Detect which cell encompasses the target text, then output its [X, Y] center coordinate. 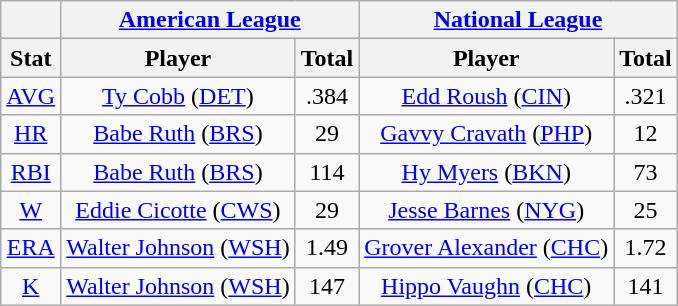
114 [327, 172]
1.49 [327, 248]
AVG [31, 96]
147 [327, 286]
.321 [646, 96]
Ty Cobb (DET) [178, 96]
Gavvy Cravath (PHP) [486, 134]
RBI [31, 172]
Stat [31, 58]
Hy Myers (BKN) [486, 172]
1.72 [646, 248]
Grover Alexander (CHC) [486, 248]
ERA [31, 248]
25 [646, 210]
141 [646, 286]
.384 [327, 96]
W [31, 210]
American League [210, 20]
HR [31, 134]
Jesse Barnes (NYG) [486, 210]
Hippo Vaughn (CHC) [486, 286]
73 [646, 172]
National League [518, 20]
K [31, 286]
Eddie Cicotte (CWS) [178, 210]
12 [646, 134]
Edd Roush (CIN) [486, 96]
